Scan for the cell matching the given text and deliver its [x, y] coordinate at center. 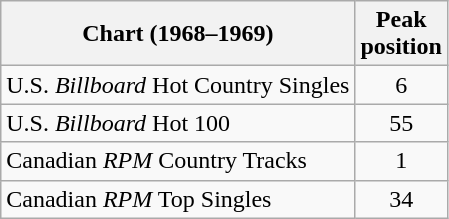
Canadian RPM Country Tracks [178, 161]
Chart (1968–1969) [178, 34]
1 [401, 161]
6 [401, 85]
Canadian RPM Top Singles [178, 199]
34 [401, 199]
55 [401, 123]
U.S. Billboard Hot 100 [178, 123]
U.S. Billboard Hot Country Singles [178, 85]
Peakposition [401, 34]
